Locate the cell with the specified text and output its (x, y) center coordinate. 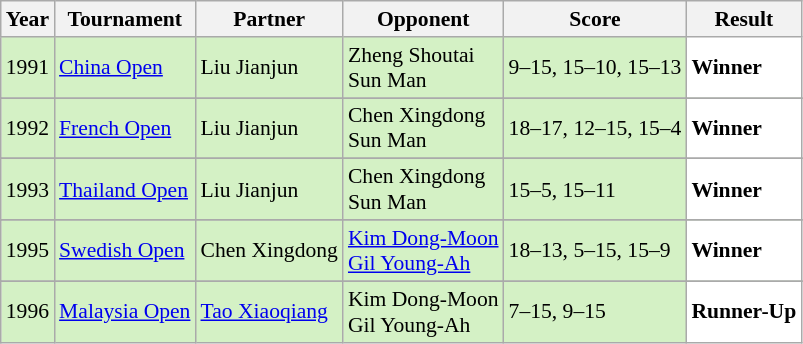
1993 (28, 190)
7–15, 9–15 (596, 312)
1995 (28, 250)
Tournament (124, 19)
1991 (28, 68)
9–15, 15–10, 15–13 (596, 68)
18–13, 5–15, 15–9 (596, 250)
1992 (28, 128)
Partner (268, 19)
Runner-Up (744, 312)
Tao Xiaoqiang (268, 312)
18–17, 12–15, 15–4 (596, 128)
French Open (124, 128)
15–5, 15–11 (596, 190)
Chen Xingdong (268, 250)
Score (596, 19)
China Open (124, 68)
Swedish Open (124, 250)
Opponent (424, 19)
Year (28, 19)
1996 (28, 312)
Zheng Shoutai Sun Man (424, 68)
Thailand Open (124, 190)
Malaysia Open (124, 312)
Result (744, 19)
